Provide the [x, y] coordinate of the cell's center where the given text is located.  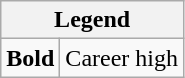
Legend [92, 20]
Bold [30, 58]
Career high [122, 58]
